Locate the cell with the specified text and output its (X, Y) center coordinate. 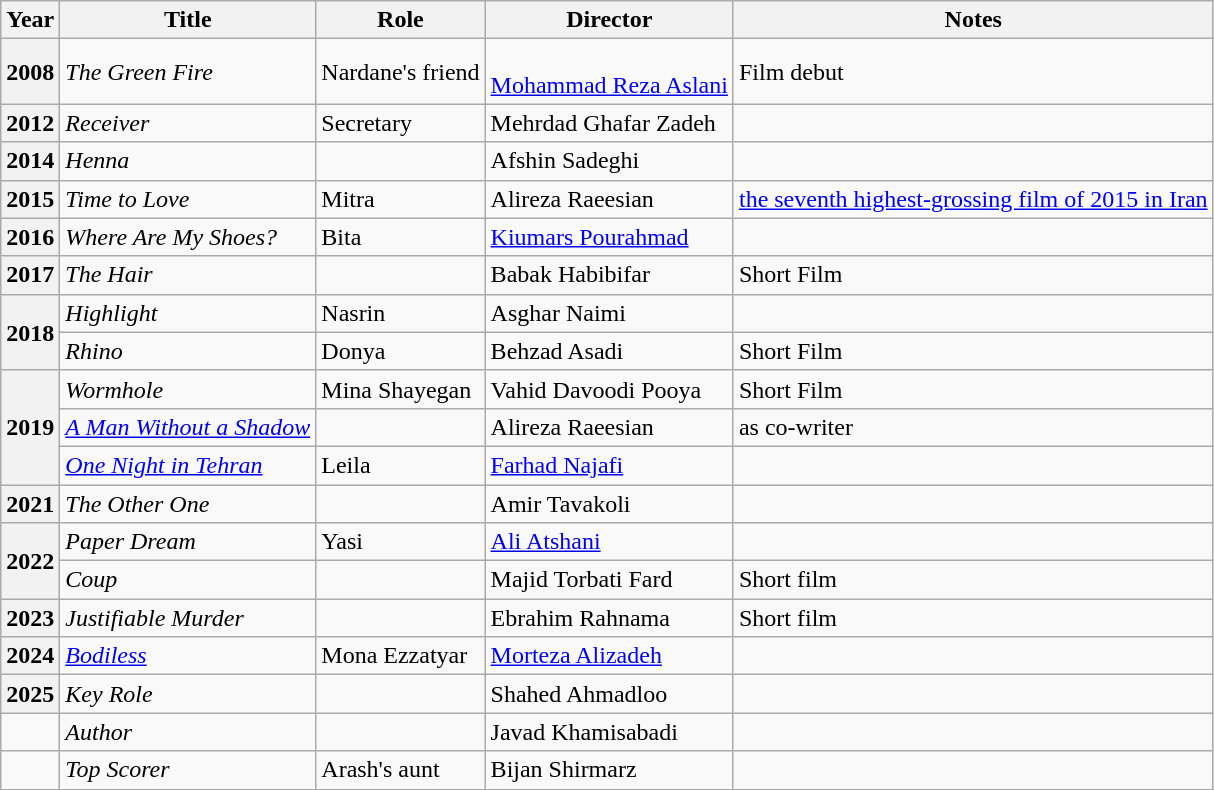
Afshin Sadeghi (609, 161)
Donya (400, 351)
Receiver (188, 123)
Arash's aunt (400, 770)
The Green Fire (188, 72)
Where Are My Shoes? (188, 237)
Mehrdad Ghafar Zadeh (609, 123)
Behzad Asadi (609, 351)
Key Role (188, 694)
2025 (30, 694)
Javad Khamisabadi (609, 732)
2024 (30, 656)
the seventh highest-grossing film of 2015 in Iran (973, 199)
Bijan Shirmarz (609, 770)
Director (609, 20)
Morteza Alizadeh (609, 656)
Coup (188, 580)
Amir Tavakoli (609, 503)
Bodiless (188, 656)
2008 (30, 72)
Yasi (400, 542)
Mina Shayegan (400, 389)
Asghar Naimi (609, 313)
Mohammad Reza Aslani (609, 72)
2014 (30, 161)
2017 (30, 275)
Role (400, 20)
Secretary (400, 123)
Justifiable Murder (188, 618)
Year (30, 20)
A Man Without a Shadow (188, 427)
Leila (400, 465)
2021 (30, 503)
Mona Ezzatyar (400, 656)
Ali Atshani (609, 542)
Highlight (188, 313)
Paper Dream (188, 542)
Nardane's friend (400, 72)
as co-writer (973, 427)
2015 (30, 199)
Majid Torbati Fard (609, 580)
2016 (30, 237)
Nasrin (400, 313)
2023 (30, 618)
Time to Love (188, 199)
Title (188, 20)
Rhino (188, 351)
Henna (188, 161)
Wormhole (188, 389)
2019 (30, 427)
The Hair (188, 275)
Film debut (973, 72)
Notes (973, 20)
Ebrahim Rahnama (609, 618)
Vahid Davoodi Pooya (609, 389)
Farhad Najafi (609, 465)
Mitra (400, 199)
Author (188, 732)
2012 (30, 123)
Bita (400, 237)
Kiumars Pourahmad (609, 237)
The Other One (188, 503)
Top Scorer (188, 770)
2022 (30, 561)
2018 (30, 332)
Shahed Ahmadloo (609, 694)
One Night in Tehran (188, 465)
Babak Habibifar (609, 275)
